Identify which cell holds the provided text, then report its [x, y] central coordinate. 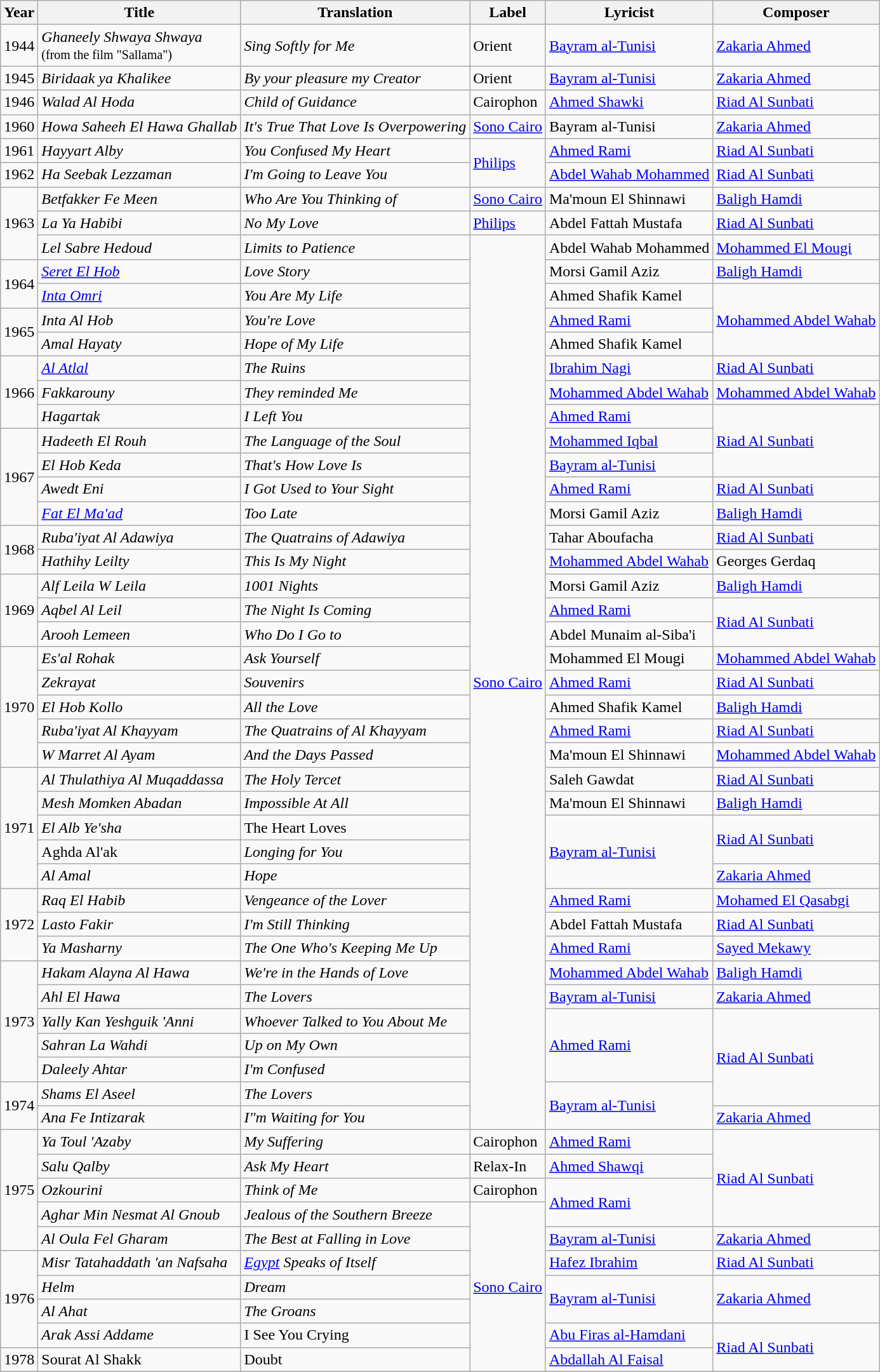
Betfakker Fe Meen [140, 199]
Souvenirs [356, 682]
Awedt Eni [140, 489]
Ibrahim Nagi [629, 368]
Sayed Mekawy [796, 948]
1973 [19, 1021]
By your pleasure my Creator [356, 78]
1946 [19, 102]
The Best at Falling in Love [356, 1239]
The Ruins [356, 368]
1978 [19, 1359]
Al Amal [140, 876]
1961 [19, 151]
1963 [19, 223]
Fakkarouny [140, 393]
Doubt [356, 1359]
El Hob Kollo [140, 707]
1945 [19, 78]
Yally Kan Yeshguik 'Anni [140, 1021]
1964 [19, 283]
Inta Omri [140, 295]
Arooh Lemeen [140, 634]
Ghaneely Shwaya Shwaya(from the film "Sallama") [140, 46]
Ya Toul 'Azaby [140, 1142]
I'm Confused [356, 1069]
We're in the Hands of Love [356, 972]
Sahran La Wahdi [140, 1045]
Helm [140, 1287]
Egypt Speaks of Itself [356, 1263]
Who Are You Thinking of [356, 199]
Ask Yourself [356, 658]
The Quatrains of Al Khayyam [356, 731]
1968 [19, 549]
Sourat Al Shakk [140, 1359]
No My Love [356, 223]
Al Ahat [140, 1311]
Al Thulathiya Al Muqaddassa [140, 779]
Relax-In [508, 1166]
Sing Softly for Me [356, 46]
Al Atlal [140, 368]
Misr Tatahaddath 'an Nafsaha [140, 1263]
Daleely Ahtar [140, 1069]
Ruba'iyat Al Khayyam [140, 731]
I Got Used to Your Sight [356, 489]
Hope [356, 876]
Title [140, 13]
Abdel Munaim al-Siba'i [629, 634]
All the Love [356, 707]
The Groans [356, 1311]
1971 [19, 828]
Georges Gerdaq [796, 562]
Child of Guidance [356, 102]
1965 [19, 332]
The One Who's Keeping Me Up [356, 948]
My Suffering [356, 1142]
They reminded Me [356, 393]
You Confused My Heart [356, 151]
El Hob Keda [140, 465]
The Heart Loves [356, 828]
W Marret Al Ayam [140, 755]
Too Late [356, 513]
Who Do I Go to [356, 634]
1976 [19, 1299]
Translation [356, 13]
El Alb Ye'sha [140, 828]
Up on My Own [356, 1045]
I See You Crying [356, 1335]
1974 [19, 1105]
1972 [19, 924]
1970 [19, 706]
Biridaak ya Khalikee [140, 78]
Lel Sabre Hedoud [140, 247]
Mesh Momken Abadan [140, 804]
Hagartak [140, 417]
And the Days Passed [356, 755]
Vengeance of the Lover [356, 900]
Hadeeth El Rouh [140, 441]
Shams El Aseel [140, 1093]
Arak Assi Addame [140, 1335]
Zekrayat [140, 682]
Ahmed Shawqi [629, 1166]
Inta Al Hob [140, 319]
Mohammed Iqbal [629, 441]
1001 Nights [356, 586]
Raq El Habib [140, 900]
Lasto Fakir [140, 924]
The Holy Tercet [356, 779]
Ask My Heart [356, 1166]
Longing for You [356, 852]
Ana Fe Intizarak [140, 1118]
Es'al Rohak [140, 658]
Hope of My Life [356, 344]
Year [19, 13]
That's How Love Is [356, 465]
Aghda Al'ak [140, 852]
Abu Firas al-Hamdani [629, 1335]
Hathihy Leilty [140, 562]
You're Love [356, 319]
Abdallah Al Faisal [629, 1359]
Ha Seebak Lezzaman [140, 175]
I Left You [356, 417]
Dream [356, 1287]
Howa Saheeh El Hawa Ghallab [140, 126]
Ya Masharny [140, 948]
Tahar Aboufacha [629, 537]
1960 [19, 126]
Salu Qalby [140, 1166]
1966 [19, 393]
The Language of the Soul [356, 441]
I'm Still Thinking [356, 924]
The Quatrains of Adawiya [356, 537]
This Is My Night [356, 562]
Al Oula Fel Gharam [140, 1239]
I'm Going to Leave You [356, 175]
It's True That Love Is Overpowering [356, 126]
Ruba'iyat Al Adawiya [140, 537]
I"m Waiting for You [356, 1118]
1944 [19, 46]
Label [508, 13]
You Are My Life [356, 295]
Love Story [356, 271]
Think of Me [356, 1190]
Alf Leila W Leila [140, 586]
La Ya Habibi [140, 223]
1975 [19, 1190]
Mohamed El Qasabgi [796, 900]
Ahmed Shawki [629, 102]
1969 [19, 610]
The Night Is Coming [356, 610]
Hakam Alayna Al Hawa [140, 972]
Seret El Hob [140, 271]
1962 [19, 175]
Lyricist [629, 13]
Ozkourini [140, 1190]
1967 [19, 477]
Jealous of the Southern Breeze [356, 1214]
Impossible At All [356, 804]
Whoever Talked to You About Me [356, 1021]
Limits to Patience [356, 247]
Ahl El Hawa [140, 997]
Fat El Ma'ad [140, 513]
Amal Hayaty [140, 344]
Hafez Ibrahim [629, 1263]
Hayyart Alby [140, 151]
Saleh Gawdat [629, 779]
Composer [796, 13]
Walad Al Hoda [140, 102]
Aghar Min Nesmat Al Gnoub [140, 1214]
Aqbel Al Leil [140, 610]
